Return [x, y] of the center of cell containing provided text 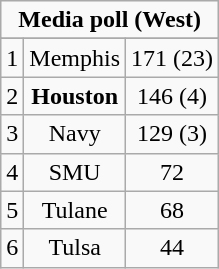
3 [12, 134]
Memphis [75, 58]
4 [12, 172]
2 [12, 96]
Houston [75, 96]
1 [12, 58]
72 [172, 172]
Media poll (West) [110, 20]
129 (3) [172, 134]
6 [12, 248]
44 [172, 248]
Tulane [75, 210]
171 (23) [172, 58]
5 [12, 210]
146 (4) [172, 96]
SMU [75, 172]
Navy [75, 134]
68 [172, 210]
Tulsa [75, 248]
